Return (x, y) of the center of cell containing provided text 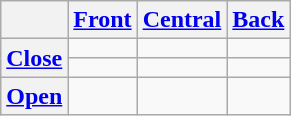
Open (34, 96)
Close (34, 58)
Central (182, 20)
Back (258, 20)
Front (102, 20)
